Return [x, y] of the center of cell containing provided text 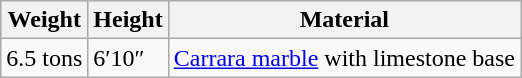
Weight [44, 20]
Carrara marble with limestone base [344, 58]
6.5 tons [44, 58]
6′10″ [128, 58]
Height [128, 20]
Material [344, 20]
